Extract the (x, y) coordinate from the center of the cell holding the provided text.  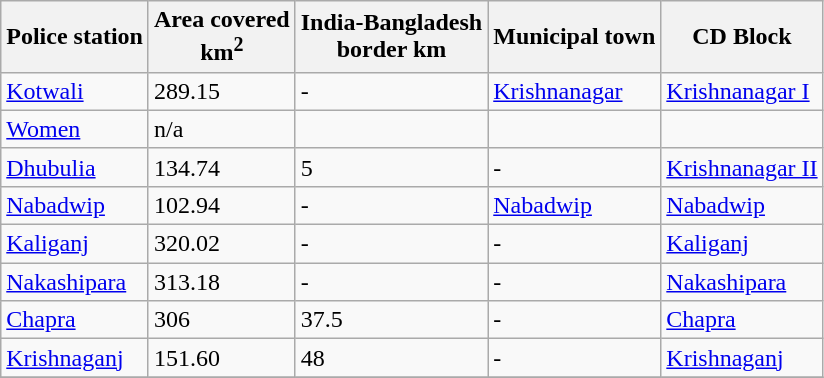
Dhubulia (75, 167)
Krishnanagar (574, 91)
Krishnanagar I (742, 91)
Police station (75, 37)
102.94 (222, 205)
Kotwali (75, 91)
n/a (222, 129)
Women (75, 129)
48 (391, 358)
Municipal town (574, 37)
India-Bangladeshborder km (391, 37)
313.18 (222, 282)
289.15 (222, 91)
5 (391, 167)
320.02 (222, 244)
Area coveredkm2 (222, 37)
Krishnanagar II (742, 167)
CD Block (742, 37)
306 (222, 320)
134.74 (222, 167)
151.60 (222, 358)
37.5 (391, 320)
